Locate the cell with the specified text and output its [X, Y] center coordinate. 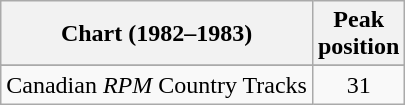
Chart (1982–1983) [157, 34]
Peakposition [358, 34]
31 [358, 85]
Canadian RPM Country Tracks [157, 85]
